For the text-containing cell, return its midpoint in [X, Y] coordinate format. 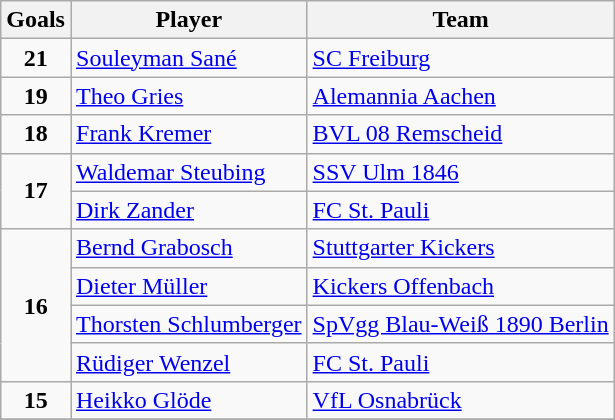
16 [36, 305]
Goals [36, 20]
SpVgg Blau-Weiß 1890 Berlin [460, 324]
18 [36, 134]
21 [36, 58]
BVL 08 Remscheid [460, 134]
Dirk Zander [188, 210]
Rüdiger Wenzel [188, 362]
19 [36, 96]
Souleyman Sané [188, 58]
Thorsten Schlumberger [188, 324]
Dieter Müller [188, 286]
Stuttgarter Kickers [460, 248]
Theo Gries [188, 96]
Team [460, 20]
SSV Ulm 1846 [460, 172]
Heikko Glöde [188, 400]
Frank Kremer [188, 134]
Waldemar Steubing [188, 172]
Kickers Offenbach [460, 286]
Player [188, 20]
Bernd Grabosch [188, 248]
SC Freiburg [460, 58]
15 [36, 400]
VfL Osnabrück [460, 400]
17 [36, 191]
Alemannia Aachen [460, 96]
